Provide the (x, y) coordinate of the cell's center where the given text is located.  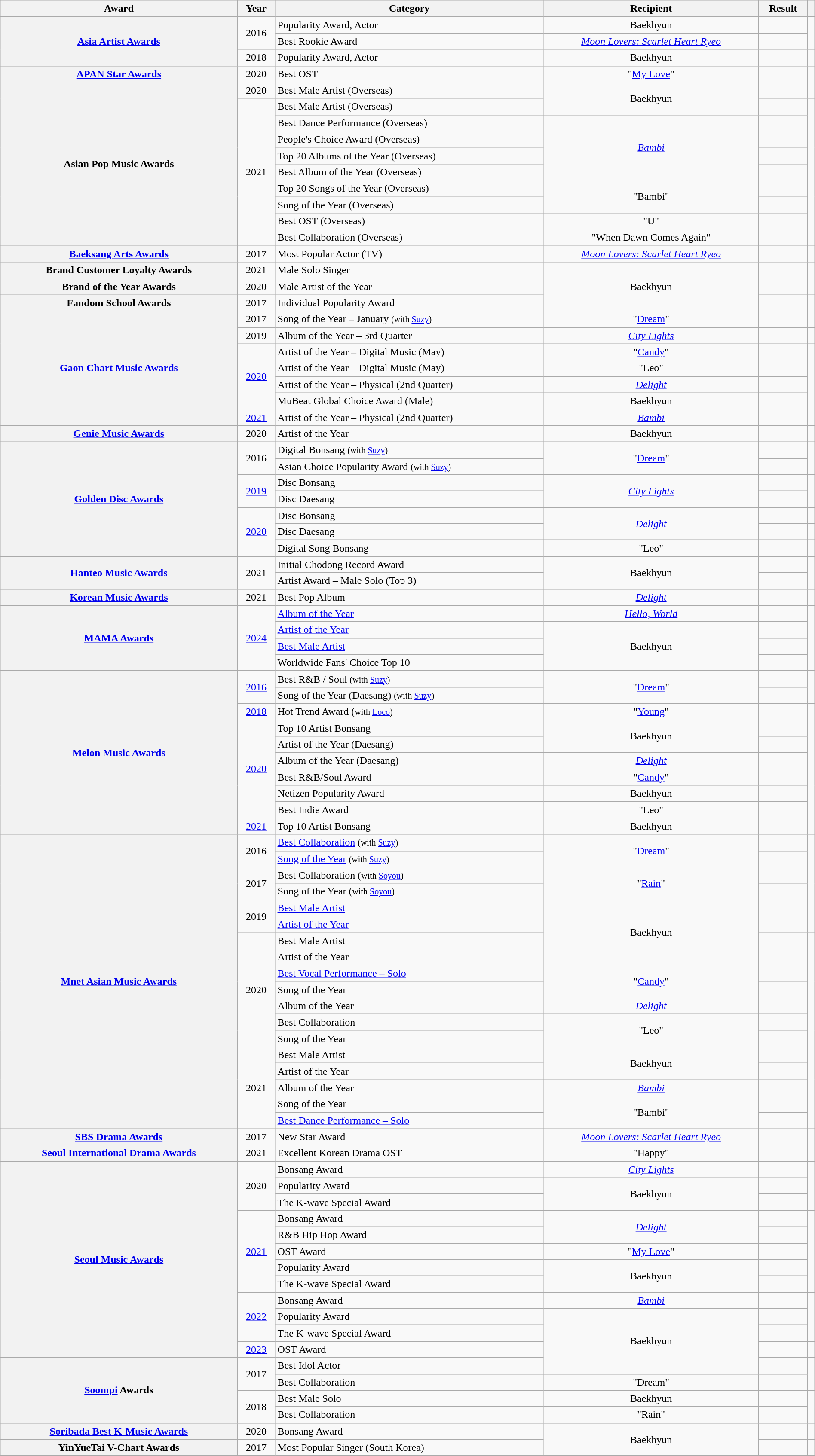
Recipient (651, 9)
Album of the Year (Daesang) (409, 761)
Excellent Korean Drama OST (409, 1153)
Male Solo Singer (409, 270)
Result (783, 9)
Award (119, 9)
Song of the Year (Daesang) (with Suzy) (409, 695)
"When Dawn Comes Again" (651, 238)
YinYueTai V-Chart Awards (119, 1447)
SBS Drama Awards (119, 1137)
Best OST (409, 74)
2022 (256, 1317)
Asian Choice Popularity Award (with Suzy) (409, 466)
Asian Pop Music Awards (119, 164)
Male Artist of the Year (409, 287)
Soribada Best K-Music Awards (119, 1431)
Best R&B/Soul Award (409, 777)
Digital Bonsang (with Suzy) (409, 450)
Melon Music Awards (119, 753)
Best OST (Overseas) (409, 221)
Soompi Awards (119, 1390)
New Star Award (409, 1137)
"Young" (651, 711)
APAN Star Awards (119, 74)
"Happy" (651, 1153)
2023 (256, 1349)
Hot Trend Award (with Loco) (409, 711)
Seoul International Drama Awards (119, 1153)
Best Indie Award (409, 810)
Netizen Popularity Award (409, 794)
"U" (651, 221)
Fandom School Awards (119, 303)
Best Album of the Year (Overseas) (409, 172)
Album of the Year – 3rd Quarter (409, 336)
Mnet Asian Music Awards (119, 981)
Best Male Solo (409, 1398)
Song of the Year – January (with Suzy) (409, 319)
Genie Music Awards (119, 433)
Best Rookie Award (409, 41)
Year (256, 9)
Top 20 Songs of the Year (Overseas) (409, 188)
Best Collaboration (with Suzy) (409, 842)
Best Idol Actor (409, 1366)
People's Choice Award (Overseas) (409, 139)
Worldwide Fans' Choice Top 10 (409, 662)
Song of the Year (with Suzy) (409, 859)
Best Pop Album (409, 597)
Gaon Chart Music Awards (119, 368)
Most Popular Actor (TV) (409, 254)
Korean Music Awards (119, 597)
Individual Popularity Award (409, 303)
MAMA Awards (119, 638)
Hanteo Music Awards (119, 573)
Song of the Year (Overseas) (409, 205)
Song of the Year (with Soyou) (409, 891)
Golden Disc Awards (119, 499)
R&B Hip Hop Award (409, 1235)
MuBeat Global Choice Award (Male) (409, 401)
Asia Artist Awards (119, 41)
Brand of the Year Awards (119, 287)
Digital Song Bonsang (409, 548)
Artist Award – Male Solo (Top 3) (409, 581)
Best Dance Performance (Overseas) (409, 123)
Best Collaboration (with Soyou) (409, 875)
Best Vocal Performance – Solo (409, 973)
Most Popular Singer (South Korea) (409, 1447)
Best R&B / Soul (with Suzy) (409, 679)
Best Dance Performance – Solo (409, 1120)
Top 20 Albums of the Year (Overseas) (409, 156)
Best Collaboration (Overseas) (409, 238)
Hello, World (651, 614)
Baeksang Arts Awards (119, 254)
Category (409, 9)
Artist of the Year (Daesang) (409, 745)
Seoul Music Awards (119, 1260)
Initial Chodong Record Award (409, 565)
2024 (256, 638)
Brand Customer Loyalty Awards (119, 270)
